Identify which cell holds the provided text, then report its (x, y) central coordinate. 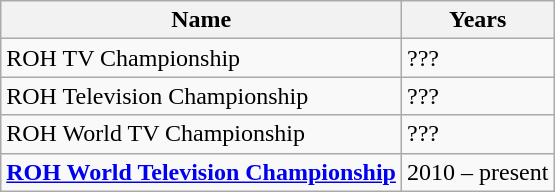
Years (478, 20)
2010 – present (478, 172)
ROH Television Championship (202, 96)
ROH World TV Championship (202, 134)
Name (202, 20)
ROH TV Championship (202, 58)
ROH World Television Championship (202, 172)
